Return [x, y] of the center of cell containing provided text 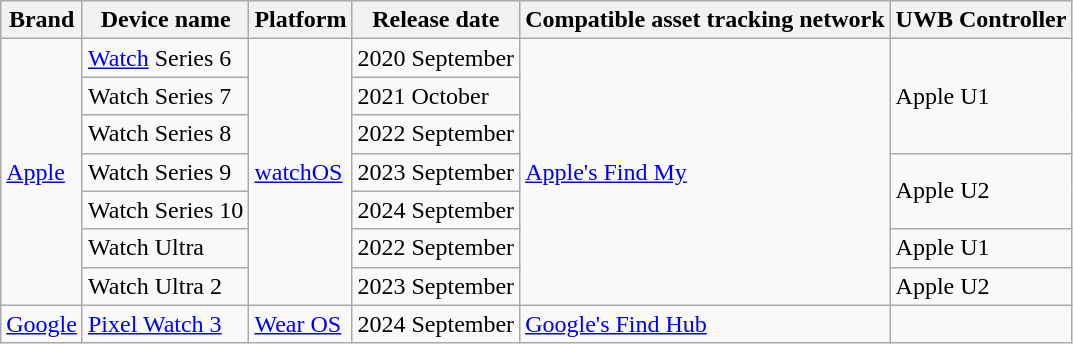
Watch Series 9 [165, 172]
UWB Controller [981, 20]
Apple [42, 172]
Pixel Watch 3 [165, 324]
Watch Series 6 [165, 58]
Compatible asset tracking network [705, 20]
Platform [300, 20]
Watch Ultra [165, 248]
watchOS [300, 172]
2020 September [436, 58]
Watch Series 7 [165, 96]
Apple's Find My [705, 172]
Wear OS [300, 324]
Release date [436, 20]
Device name [165, 20]
Google [42, 324]
Google's Find Hub [705, 324]
Watch Series 8 [165, 134]
2021 October [436, 96]
Brand [42, 20]
Watch Ultra 2 [165, 286]
Watch Series 10 [165, 210]
